Determine the [X, Y] coordinate at the center of the cell enclosing the given text.  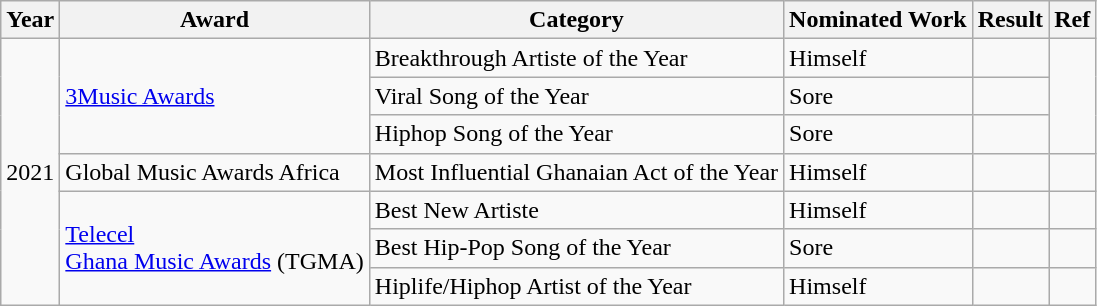
TelecelGhana Music Awards (TGMA) [214, 248]
Best New Artiste [576, 210]
Award [214, 20]
Year [30, 20]
Hiplife/Hiphop Artist of the Year [576, 286]
Best Hip-Pop Song of the Year [576, 248]
Nominated Work [878, 20]
3Music Awards [214, 96]
Viral Song of the Year [576, 96]
Category [576, 20]
Most Influential Ghanaian Act of the Year [576, 172]
Breakthrough Artiste of the Year [576, 58]
Global Music Awards Africa [214, 172]
Ref [1072, 20]
Hiphop Song of the Year [576, 134]
2021 [30, 172]
Result [1010, 20]
